Output the (X, Y) coordinate of the center of the cell containing the given text.  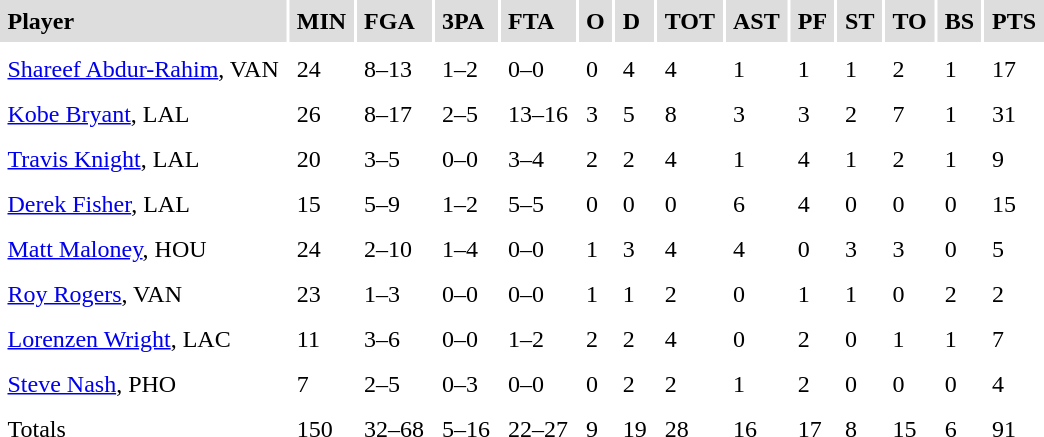
23 (321, 294)
8–17 (394, 114)
PF (812, 21)
1–4 (466, 249)
17 (1014, 69)
1–3 (394, 294)
TO (910, 21)
31 (1014, 114)
5–5 (538, 204)
Derek Fisher, LAL (143, 204)
Travis Knight, LAL (143, 159)
3–5 (394, 159)
Shareef Abdur-Rahim, VAN (143, 69)
Player (143, 21)
0–3 (466, 384)
Roy Rogers, VAN (143, 294)
D (634, 21)
Matt Maloney, HOU (143, 249)
ST (860, 21)
5–9 (394, 204)
6 (757, 204)
3PA (466, 21)
FTA (538, 21)
13–16 (538, 114)
MIN (321, 21)
26 (321, 114)
O (596, 21)
Steve Nash, PHO (143, 384)
3–6 (394, 339)
BS (959, 21)
9 (1014, 159)
3–4 (538, 159)
TOT (690, 21)
PTS (1014, 21)
Kobe Bryant, LAL (143, 114)
2–10 (394, 249)
8–13 (394, 69)
11 (321, 339)
Lorenzen Wright, LAC (143, 339)
AST (757, 21)
FGA (394, 21)
20 (321, 159)
8 (690, 114)
